Identify which cell holds the provided text, then report its (x, y) central coordinate. 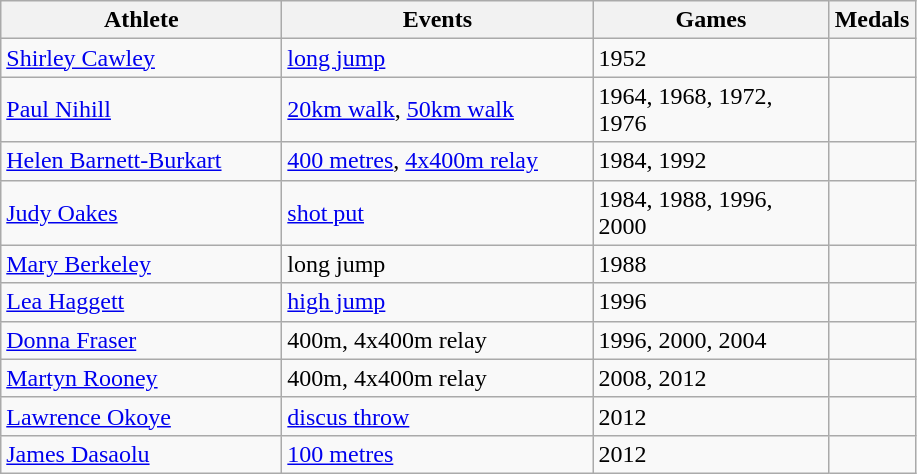
Lea Haggett (142, 302)
Lawrence Okoye (142, 416)
Judy Oakes (142, 212)
2008, 2012 (711, 378)
1996 (711, 302)
1984, 1988, 1996, 2000 (711, 212)
1952 (711, 58)
Paul Nihill (142, 110)
Shirley Cawley (142, 58)
Athlete (142, 20)
1988 (711, 264)
Games (711, 20)
20km walk, 50km walk (438, 110)
Donna Fraser (142, 340)
1984, 1992 (711, 161)
1996, 2000, 2004 (711, 340)
shot put (438, 212)
Martyn Rooney (142, 378)
Helen Barnett-Burkart (142, 161)
100 metres (438, 454)
1964, 1968, 1972, 1976 (711, 110)
Mary Berkeley (142, 264)
high jump (438, 302)
400 metres, 4x400m relay (438, 161)
Events (438, 20)
discus throw (438, 416)
Medals (872, 20)
James Dasaolu (142, 454)
